Scan for the cell matching the given text and deliver its (X, Y) coordinate at center. 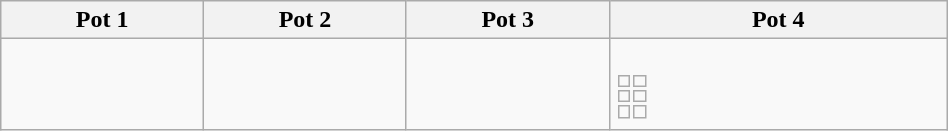
Pot 1 (102, 20)
Pot 4 (778, 20)
Pot 3 (508, 20)
Pot 2 (306, 20)
